From the cell containing the given text, extract its center point as (x, y) coordinate. 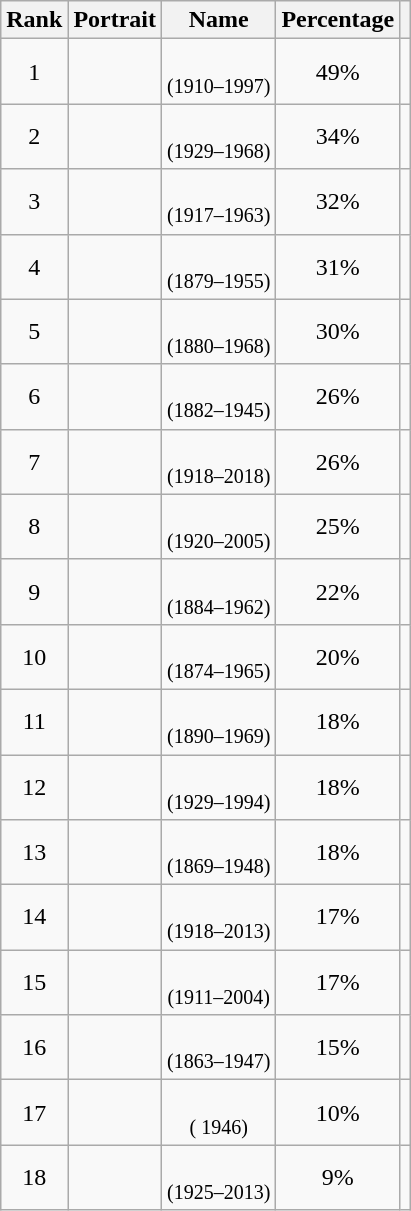
11 (34, 722)
17 (34, 1112)
30% (338, 332)
9% (338, 1178)
(1890–1969) (219, 722)
Name (219, 20)
(1880–1968) (219, 332)
13 (34, 852)
3 (34, 202)
5 (34, 332)
(1918–2018) (219, 462)
10% (338, 1112)
4 (34, 266)
32% (338, 202)
15% (338, 1048)
(1874–1965) (219, 656)
1 (34, 72)
20% (338, 656)
49% (338, 72)
(1917–1963) (219, 202)
(1869–1948) (219, 852)
(1863–1947) (219, 1048)
8 (34, 526)
( 1946) (219, 1112)
10 (34, 656)
Rank (34, 20)
22% (338, 592)
(1925–2013) (219, 1178)
Percentage (338, 20)
(1929–1994) (219, 786)
9 (34, 592)
18 (34, 1178)
2 (34, 136)
(1884–1962) (219, 592)
(1879–1955) (219, 266)
34% (338, 136)
31% (338, 266)
12 (34, 786)
16 (34, 1048)
(1911–2004) (219, 982)
7 (34, 462)
15 (34, 982)
(1920–2005) (219, 526)
Portrait (115, 20)
(1882–1945) (219, 396)
25% (338, 526)
(1910–1997) (219, 72)
(1929–1968) (219, 136)
6 (34, 396)
(1918–2013) (219, 918)
14 (34, 918)
